From the cell containing the given text, extract its center point as [X, Y] coordinate. 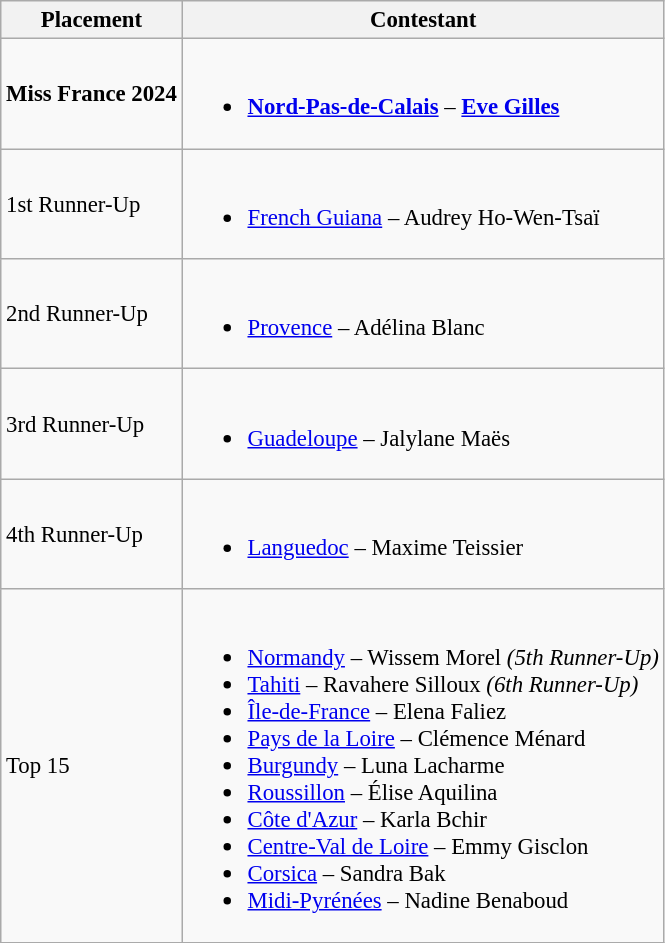
Contestant [423, 20]
4th Runner-Up [92, 534]
Guadeloupe – Jalylane Maës [423, 424]
French Guiana – Audrey Ho-Wen-Tsaï [423, 204]
Provence – Adélina Blanc [423, 314]
Nord-Pas-de-Calais – Eve Gilles [423, 94]
3rd Runner-Up [92, 424]
2nd Runner-Up [92, 314]
Languedoc – Maxime Teissier [423, 534]
1st Runner-Up [92, 204]
Top 15 [92, 766]
Miss France 2024 [92, 94]
Placement [92, 20]
